Locate the cell with the specified text and output its [X, Y] center coordinate. 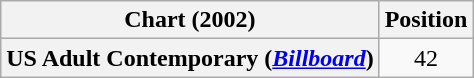
US Adult Contemporary (Billboard) [190, 58]
Position [426, 20]
Chart (2002) [190, 20]
42 [426, 58]
